Scan for the cell matching the given text and deliver its [x, y] coordinate at center. 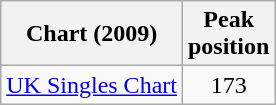
UK Singles Chart [92, 85]
Peakposition [228, 34]
173 [228, 85]
Chart (2009) [92, 34]
